Return the [X, Y] coordinate for the center point of the cell that contains the specified text.  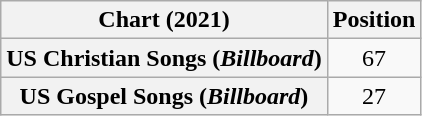
Chart (2021) [164, 20]
Position [374, 20]
US Gospel Songs (Billboard) [164, 96]
67 [374, 58]
US Christian Songs (Billboard) [164, 58]
27 [374, 96]
